Locate the cell with the specified text and output its (x, y) center coordinate. 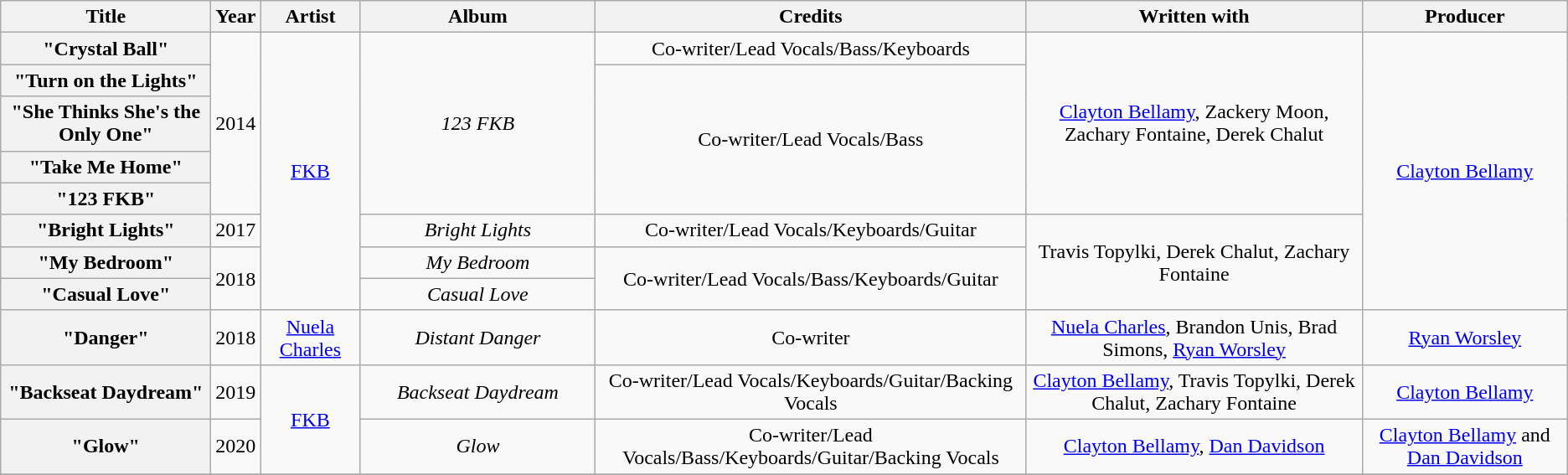
"She Thinks She's the Only One" (106, 124)
"My Bedroom" (106, 262)
Producer (1464, 17)
Clayton Bellamy and Dan Davidson (1464, 446)
Credits (811, 17)
"Turn on the Lights" (106, 80)
Co-writer/Lead Vocals/Keyboards/Guitar (811, 230)
2020 (236, 446)
"Casual Love" (106, 294)
Co-writer/Lead Vocals/Bass/Keyboards/Guitar (811, 278)
Co-writer/Lead Vocals/Keyboards/Guitar/Backing Vocals (811, 392)
Artist (310, 17)
Co-writer/Lead Vocals/Bass/Keyboards/Guitar/Backing Vocals (811, 446)
123 FKB (477, 124)
Title (106, 17)
Co-writer/Lead Vocals/Bass (811, 139)
2014 (236, 124)
"Danger" (106, 337)
Nuela Charles, Brandon Unis, Brad Simons, Ryan Worsley (1194, 337)
Co-writer (811, 337)
2017 (236, 230)
Clayton Bellamy, Dan Davidson (1194, 446)
"Backseat Daydream" (106, 392)
"123 FKB" (106, 199)
Co-writer/Lead Vocals/Bass/Keyboards (811, 49)
Clayton Bellamy, Zackery Moon, Zachary Fontaine, Derek Chalut (1194, 124)
Travis Topylki, Derek Chalut, Zachary Fontaine (1194, 262)
"Crystal Ball" (106, 49)
Album (477, 17)
Bright Lights (477, 230)
Year (236, 17)
Nuela Charles (310, 337)
My Bedroom (477, 262)
Glow (477, 446)
"Glow" (106, 446)
"Bright Lights" (106, 230)
"Take Me Home" (106, 167)
Ryan Worsley (1464, 337)
Clayton Bellamy, Travis Topylki, Derek Chalut, Zachary Fontaine (1194, 392)
2019 (236, 392)
Distant Danger (477, 337)
Casual Love (477, 294)
Backseat Daydream (477, 392)
Written with (1194, 17)
